Extract the (X, Y) coordinate from the center of the cell holding the provided text.  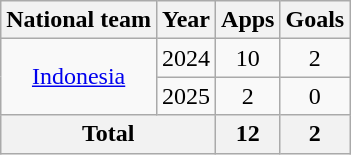
Total (108, 134)
Apps (248, 20)
0 (315, 96)
2024 (186, 58)
National team (79, 20)
Indonesia (79, 77)
Year (186, 20)
10 (248, 58)
Goals (315, 20)
12 (248, 134)
2025 (186, 96)
